Return the (X, Y) coordinate for the center point of the cell that contains the specified text.  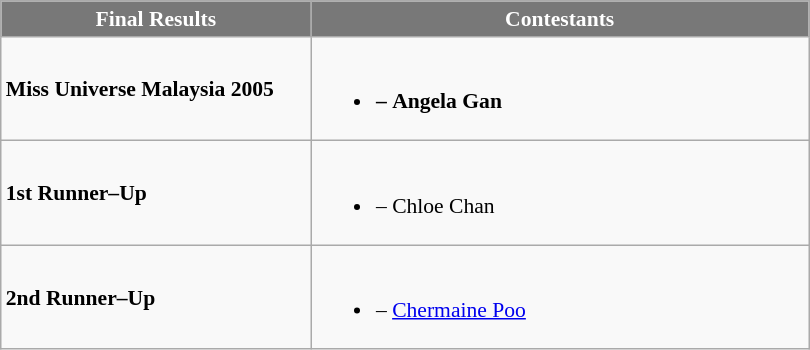
Final Results (156, 19)
2nd Runner–Up (156, 297)
1st Runner–Up (156, 193)
– Chermaine Poo (560, 297)
– Chloe Chan (560, 193)
Miss Universe Malaysia 2005 (156, 89)
– Angela Gan (560, 89)
Contestants (560, 19)
